Search for the cell housing the specified text and yield its [x, y] center coordinate. 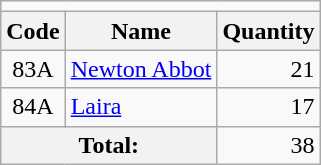
Code [33, 31]
Newton Abbot [141, 69]
84A [33, 107]
83A [33, 69]
Laira [141, 107]
Total: [109, 145]
Quantity [268, 31]
21 [268, 69]
38 [268, 145]
17 [268, 107]
Name [141, 31]
